Capture the cell that displays the provided text and extract its (x, y) central coordinate. 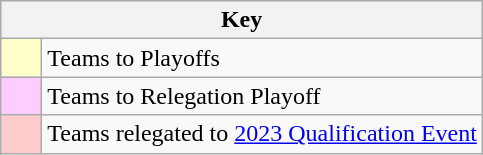
Teams to Playoffs (262, 58)
Key (242, 20)
Teams to Relegation Playoff (262, 96)
Teams relegated to 2023 Qualification Event (262, 134)
